Capture the cell that displays the provided text and extract its (x, y) central coordinate. 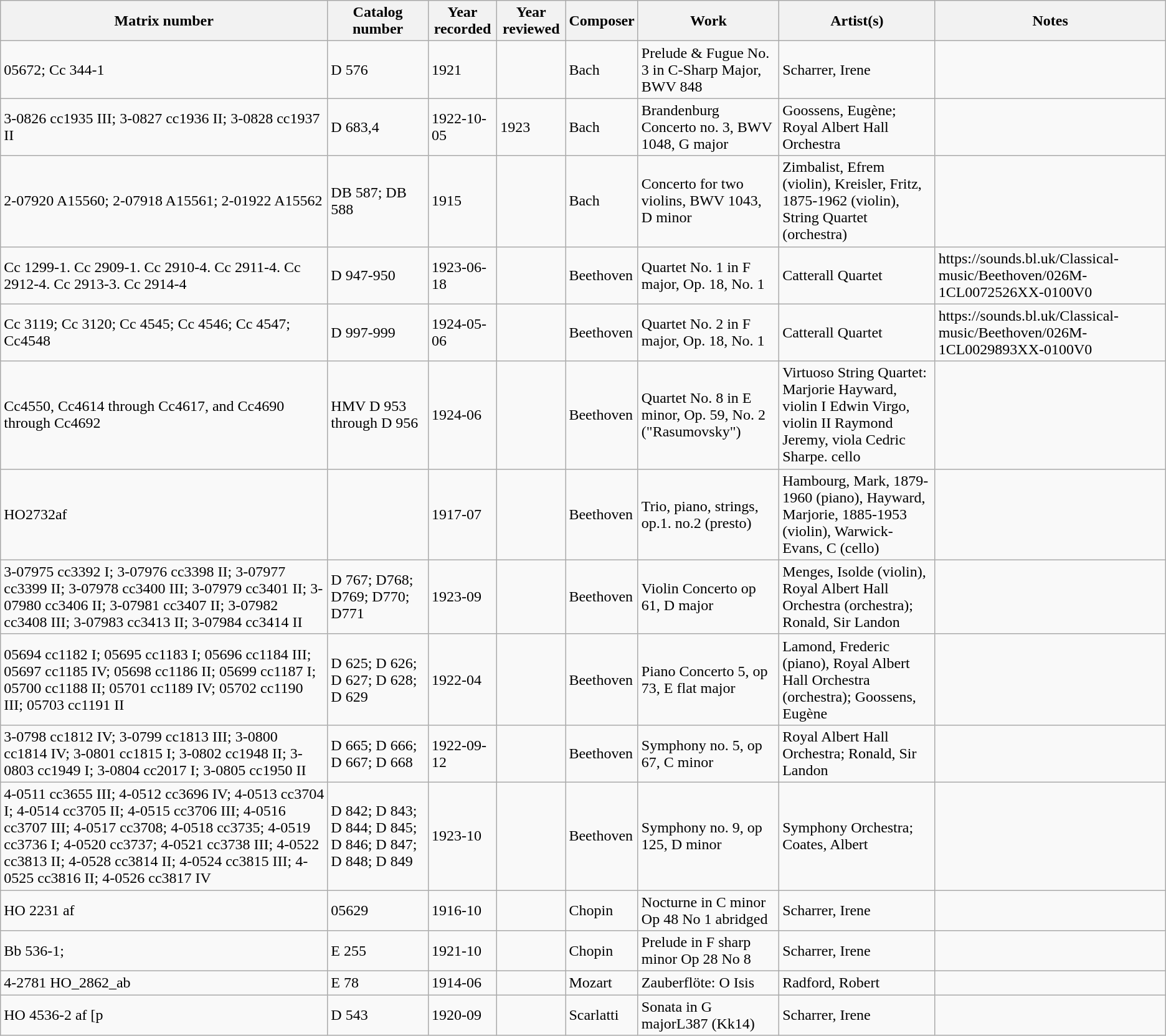
1924-06 (462, 415)
Notes (1050, 21)
1915 (462, 201)
Symphony Orchestra; Coates, Albert (857, 836)
1923-06-18 (462, 275)
Violin Concerto op 61, D major (708, 596)
1923-10 (462, 836)
D 576 (378, 70)
1917-07 (462, 514)
Quartet No. 1 in F major, Op. 18, No. 1 (708, 275)
Zimbalist, Efrem (violin), Kreisler, Fritz, 1875-1962 (violin), String Quartet (orchestra) (857, 201)
Cc4550, Cc4614 through Cc4617, and Cc4690 through Cc4692 (164, 415)
Artist(s) (857, 21)
Goossens, Eugène; Royal Albert Hall Orchestra (857, 127)
Cc 3119; Cc 3120; Cc 4545; Cc 4546; Cc 4547; Cc4548 (164, 332)
D 947-950 (378, 275)
Trio, piano, strings, op.1. no.2 (presto) (708, 514)
Menges, Isolde (violin), Royal Albert Hall Orchestra (orchestra); Ronald, Sir Landon (857, 596)
Quartet No. 2 in F major, Op. 18, No. 1 (708, 332)
https://sounds.bl.uk/Classical-music/Beethoven/026M-1CL0072526XX-0100V0 (1050, 275)
DB 587; DB 588 (378, 201)
Matrix number (164, 21)
Nocturne in C minor Op 48 No 1 abridged (708, 910)
Royal Albert Hall Orchestra; Ronald, Sir Landon (857, 753)
2-07920 A15560; 2-07918 A15561; 2-01922 A15562 (164, 201)
Work (708, 21)
Composer (602, 21)
1922-09-12 (462, 753)
Piano Concerto 5, op 73, E flat major (708, 679)
Mozart (602, 983)
1924-05-06 (462, 332)
HO2732af (164, 514)
Prelude & Fugue No. 3 in C-Sharp Major, BWV 848 (708, 70)
HMV D 953 through D 956 (378, 415)
Year reviewed (531, 21)
1916-10 (462, 910)
Hambourg, Mark, 1879-1960 (piano), Hayward, Marjorie, 1885-1953 (violin), Warwick-Evans, C (cello) (857, 514)
D 842; D 843; D 844; D 845; D 846; D 847; D 848; D 849 (378, 836)
Scarlatti (602, 1015)
Cc 1299-1. Cc 2909-1. Cc 2910-4. Cc 2911-4. Cc 2912-4. Cc 2913-3. Cc 2914-4 (164, 275)
Lamond, Frederic (piano), Royal Albert Hall Orchestra (orchestra); Goossens, Eugène (857, 679)
Sonata in G majorL387 (Kk14) (708, 1015)
Brandenburg Concerto no. 3, BWV 1048, G major (708, 127)
Symphony no. 9, op 125, D minor (708, 836)
Virtuoso String Quartet:Marjorie Hayward, violin I Edwin Virgo, violin II Raymond Jeremy, viola Cedric Sharpe. cello (857, 415)
1914-06 (462, 983)
4-2781 HO_2862_ab (164, 983)
3-0798 cc1812 IV; 3-0799 cc1813 III; 3-0800 cc1814 IV; 3-0801 cc1815 I; 3-0802 cc1948 II; 3-0803 cc1949 I; 3-0804 cc2017 I; 3-0805 cc1950 II (164, 753)
1921 (462, 70)
D 543 (378, 1015)
1923 (531, 127)
HO 2231 af (164, 910)
Year recorded (462, 21)
D 625; D 626; D 627; D 628; D 629 (378, 679)
E 78 (378, 983)
Symphony no. 5, op 67, C minor (708, 753)
Concerto for two violins, BWV 1043, D minor (708, 201)
E 255 (378, 951)
05672; Cc 344-1 (164, 70)
1921-10 (462, 951)
Zauberflöte: O Isis (708, 983)
3-0826 cc1935 III; 3-0827 cc1936 II; 3-0828 cc1937 II (164, 127)
Catalog number (378, 21)
1923-09 (462, 596)
D 767; D768; D769; D770; D771 (378, 596)
1920-09 (462, 1015)
1922-10-05 (462, 127)
D 997-999 (378, 332)
05629 (378, 910)
Prelude in F sharp minor Op 28 No 8 (708, 951)
Radford, Robert (857, 983)
D 683,4 (378, 127)
https://sounds.bl.uk/Classical-music/Beethoven/026M-1CL0029893XX-0100V0 (1050, 332)
Bb 536-1; (164, 951)
1922-04 (462, 679)
HO 4536-2 af [p (164, 1015)
Quartet No. 8 in E minor, Op. 59, No. 2 ("Rasumovsky") (708, 415)
D 665; D 666; D 667; D 668 (378, 753)
